Determine the [x, y] coordinate at the center of the cell enclosing the given text.  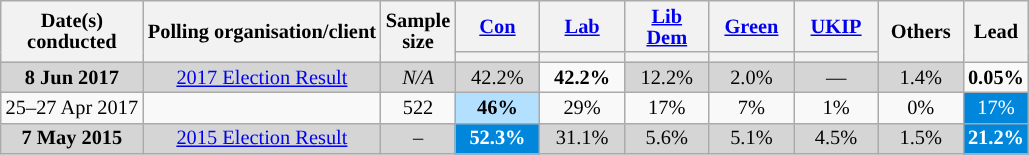
52.3% [498, 138]
29% [582, 108]
1.5% [920, 138]
0% [920, 108]
2.0% [752, 78]
5.6% [666, 138]
7 May 2015 [72, 138]
– [418, 138]
1% [836, 108]
Others [920, 30]
Lead [996, 30]
Samplesize [418, 30]
N/A [418, 78]
UKIP [836, 26]
Con [498, 26]
Lab [582, 26]
5.1% [752, 138]
46% [498, 108]
1.4% [920, 78]
2017 Election Result [262, 78]
21.2% [996, 138]
Polling organisation/client [262, 30]
Date(s)conducted [72, 30]
0.05% [996, 78]
31.1% [582, 138]
2015 Election Result [262, 138]
522 [418, 108]
Lib Dem [666, 26]
12.2% [666, 78]
25–27 Apr 2017 [72, 108]
Green [752, 26]
— [836, 78]
8 Jun 2017 [72, 78]
7% [752, 108]
4.5% [836, 138]
